Locate the cell with the specified text and output its (x, y) center coordinate. 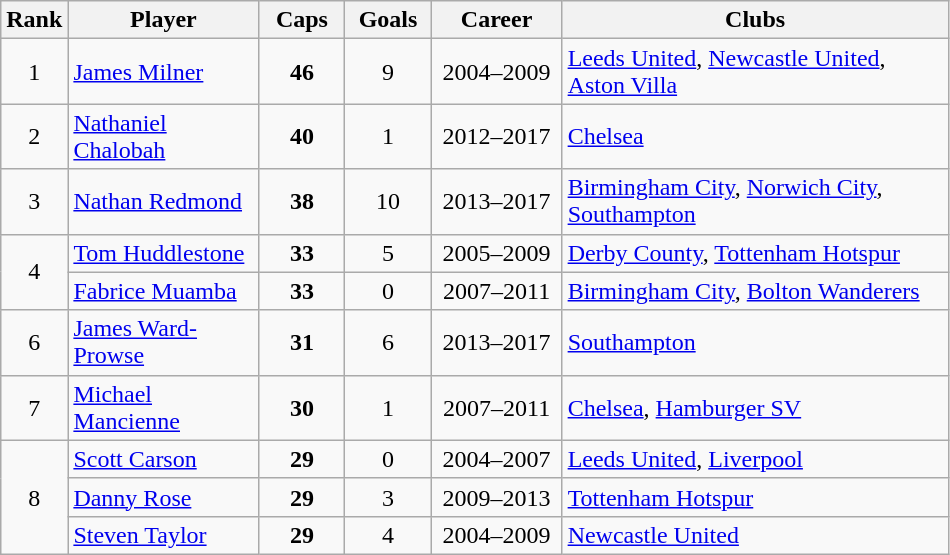
9 (388, 72)
2 (34, 136)
8 (34, 497)
10 (388, 202)
Chelsea (755, 136)
Tottenham Hotspur (755, 497)
Birmingham City, Norwich City, Southampton (755, 202)
James Milner (164, 72)
30 (302, 408)
Michael Mancienne (164, 408)
Leeds United, Liverpool (755, 459)
James Ward-Prowse (164, 342)
Derby County, Tottenham Hotspur (755, 253)
Steven Taylor (164, 535)
2009–2013 (496, 497)
2012–2017 (496, 136)
Caps (302, 20)
2005–2009 (496, 253)
Chelsea, Hamburger SV (755, 408)
Nathan Redmond (164, 202)
Nathaniel Chalobah (164, 136)
2004–2007 (496, 459)
Scott Carson (164, 459)
Rank (34, 20)
7 (34, 408)
Birmingham City, Bolton Wanderers (755, 291)
31 (302, 342)
Goals (388, 20)
Career (496, 20)
Leeds United, Newcastle United, Aston Villa (755, 72)
Danny Rose (164, 497)
5 (388, 253)
Tom Huddlestone (164, 253)
40 (302, 136)
38 (302, 202)
Southampton (755, 342)
Player (164, 20)
Fabrice Muamba (164, 291)
Clubs (755, 20)
46 (302, 72)
Newcastle United (755, 535)
